Locate the cell with the specified text and output its (X, Y) center coordinate. 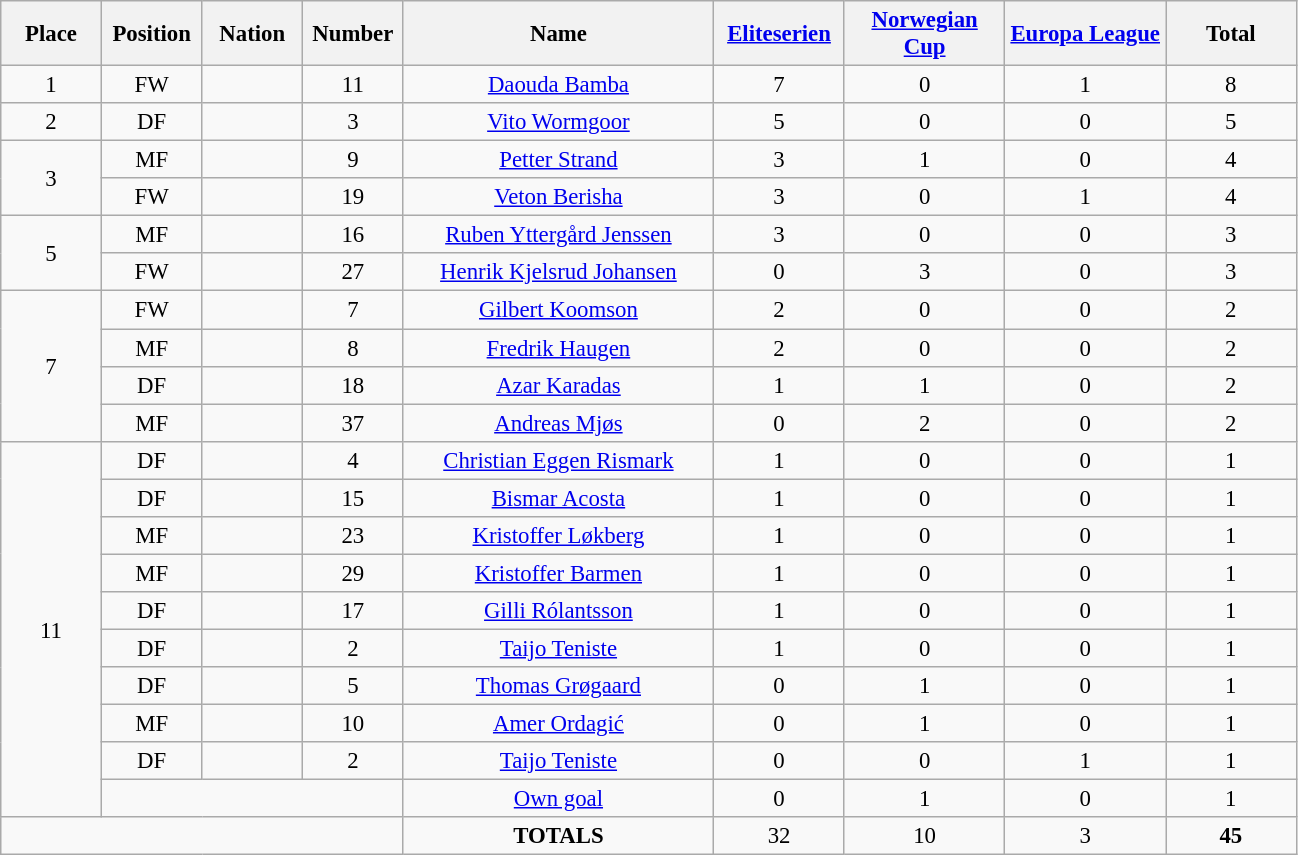
Gilli Rólantsson (558, 611)
15 (354, 498)
Place (52, 34)
Bismar Acosta (558, 498)
18 (354, 385)
19 (354, 197)
Daouda Bamba (558, 85)
Christian Eggen Rismark (558, 460)
Eliteserien (780, 34)
TOTALS (558, 836)
9 (354, 160)
Number (354, 34)
45 (1232, 836)
Nation (252, 34)
Gilbert Koomson (558, 310)
Total (1232, 34)
27 (354, 273)
Andreas Mjøs (558, 423)
Position (152, 34)
Name (558, 34)
Henrik Kjelsrud Johansen (558, 273)
Norwegian Cup (924, 34)
Thomas Grøgaard (558, 686)
Azar Karadas (558, 385)
Fredrik Haugen (558, 348)
Petter Strand (558, 160)
Kristoffer Løkberg (558, 536)
Kristoffer Barmen (558, 573)
Ruben Yttergård Jenssen (558, 235)
37 (354, 423)
Veton Berisha (558, 197)
29 (354, 573)
Vito Wormgoor (558, 122)
Own goal (558, 799)
32 (780, 836)
Europa League (1086, 34)
16 (354, 235)
Amer Ordagić (558, 724)
23 (354, 536)
17 (354, 611)
